Pinpoint the cell where the given text exists, returning its [x, y] midpoint coordinate. 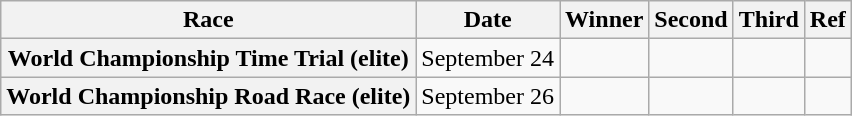
World Championship Time Trial (elite) [208, 58]
September 26 [488, 96]
Race [208, 20]
World Championship Road Race (elite) [208, 96]
Winner [604, 20]
Date [488, 20]
Ref [828, 20]
Second [691, 20]
Third [768, 20]
September 24 [488, 58]
